Detect which cell encompasses the target text, then output its (x, y) center coordinate. 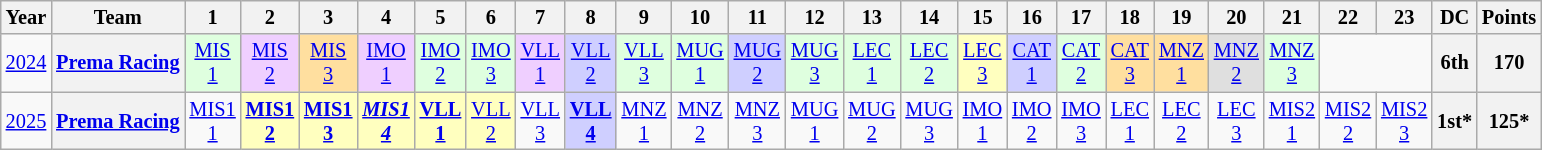
1 (212, 17)
11 (758, 17)
VLL4 (591, 121)
CAT3 (1130, 63)
18 (1130, 17)
Points (1509, 17)
170 (1509, 63)
14 (928, 17)
1st* (1454, 121)
CAT2 (1080, 63)
6th (1454, 63)
4 (386, 17)
MIS14 (386, 121)
2025 (26, 121)
16 (1032, 17)
8 (591, 17)
21 (1292, 17)
10 (700, 17)
13 (872, 17)
CAT1 (1032, 63)
MIS21 (1292, 121)
2 (270, 17)
MIS23 (1404, 121)
7 (540, 17)
MIS12 (270, 121)
22 (1348, 17)
MIS1 (212, 63)
9 (644, 17)
3 (328, 17)
12 (814, 17)
6 (490, 17)
MIS13 (328, 121)
2024 (26, 63)
Year (26, 17)
17 (1080, 17)
DC (1454, 17)
Team (118, 17)
MIS11 (212, 121)
20 (1236, 17)
23 (1404, 17)
125* (1509, 121)
15 (982, 17)
19 (1182, 17)
5 (441, 17)
MIS22 (1348, 121)
MIS3 (328, 63)
MIS2 (270, 63)
